For the text-containing cell, return its midpoint in (X, Y) coordinate format. 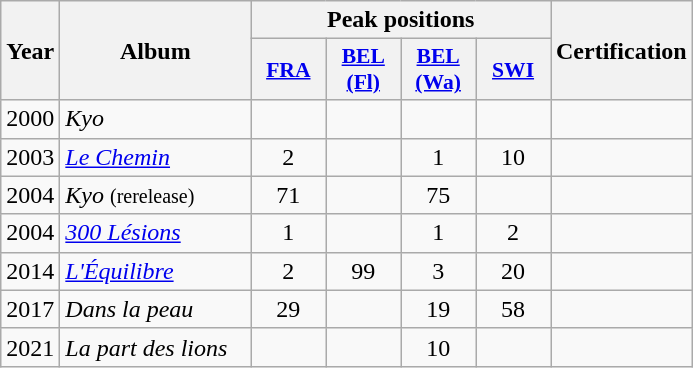
Kyo (rerelease) (156, 195)
71 (288, 195)
BEL (Wa) (438, 70)
99 (364, 271)
FRA (288, 70)
3 (438, 271)
29 (288, 309)
SWI (514, 70)
2000 (30, 119)
Year (30, 50)
Peak positions (401, 20)
20 (514, 271)
300 Lésions (156, 233)
Dans la peau (156, 309)
Certification (621, 50)
58 (514, 309)
La part des lions (156, 347)
2014 (30, 271)
Le Chemin (156, 157)
75 (438, 195)
2003 (30, 157)
Kyo (156, 119)
2021 (30, 347)
Album (156, 50)
19 (438, 309)
L'Équilibre (156, 271)
BEL (Fl) (364, 70)
2017 (30, 309)
